Pinpoint the cell where the given text exists, returning its (X, Y) midpoint coordinate. 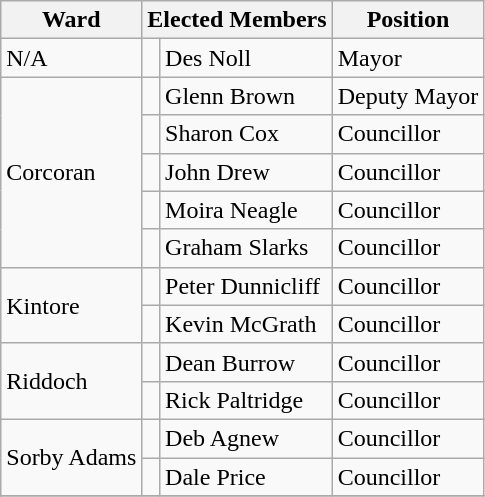
Position (408, 20)
Graham Slarks (246, 248)
Rick Paltridge (246, 400)
Kintore (72, 305)
Riddoch (72, 381)
Corcoran (72, 172)
Mayor (408, 58)
Dean Burrow (246, 362)
John Drew (246, 172)
Elected Members (237, 20)
Peter Dunnicliff (246, 286)
Deb Agnew (246, 438)
Deputy Mayor (408, 96)
Moira Neagle (246, 210)
N/A (72, 58)
Dale Price (246, 477)
Sharon Cox (246, 134)
Ward (72, 20)
Kevin McGrath (246, 324)
Sorby Adams (72, 457)
Glenn Brown (246, 96)
Des Noll (246, 58)
